Return (X, Y) of the center of cell containing provided text 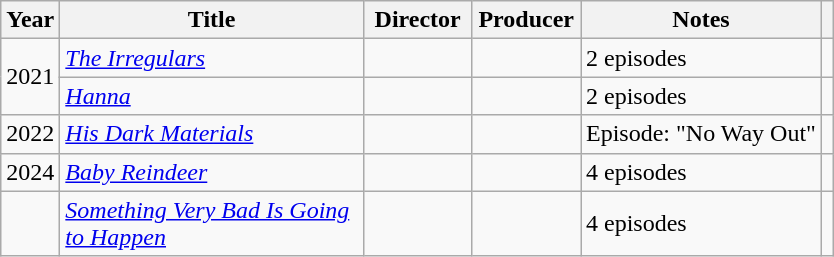
Notes (700, 20)
Hanna (212, 96)
His Dark Materials (212, 134)
Year (30, 20)
Title (212, 20)
Baby Reindeer (212, 172)
2021 (30, 77)
2022 (30, 134)
Episode: "No Way Out" (700, 134)
2024 (30, 172)
The Irregulars (212, 58)
Director (418, 20)
Something Very Bad Is Going to Happen (212, 224)
Producer (526, 20)
